Scan for the cell matching the given text and deliver its (x, y) coordinate at center. 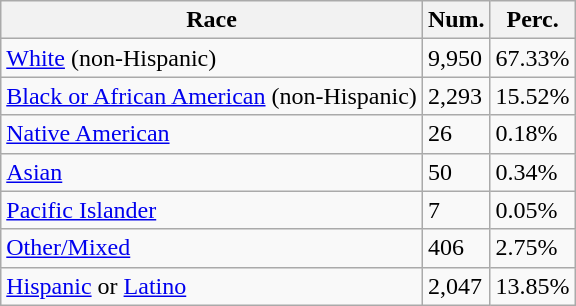
26 (456, 134)
Native American (212, 134)
15.52% (532, 96)
13.85% (532, 286)
2,293 (456, 96)
Hispanic or Latino (212, 286)
0.34% (532, 172)
Race (212, 20)
Other/Mixed (212, 248)
50 (456, 172)
2.75% (532, 248)
7 (456, 210)
0.05% (532, 210)
406 (456, 248)
2,047 (456, 286)
White (non-Hispanic) (212, 58)
Perc. (532, 20)
9,950 (456, 58)
Pacific Islander (212, 210)
67.33% (532, 58)
0.18% (532, 134)
Asian (212, 172)
Black or African American (non-Hispanic) (212, 96)
Num. (456, 20)
